Determine the [X, Y] coordinate at the center of the cell enclosing the given text.  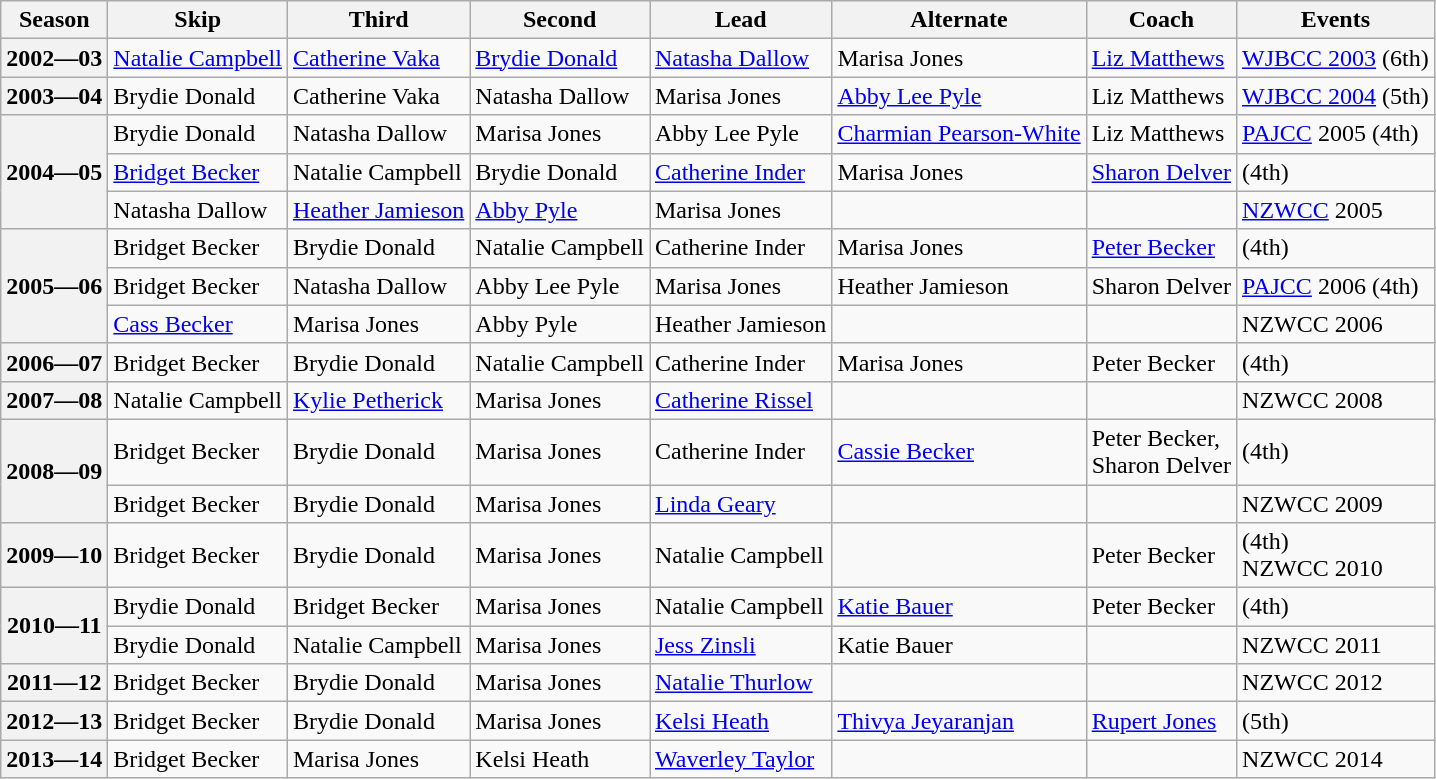
Kylie Petherick [378, 400]
Events [1336, 20]
PAJCC 2006 (4th) [1336, 286]
Thivya Jeyaranjan [959, 721]
2008—09 [54, 470]
Cassie Becker [959, 452]
2012—13 [54, 721]
2002—03 [54, 58]
Lead [741, 20]
NZWCC 2006 [1336, 324]
Jess Zinsli [741, 645]
WJBCC 2004 (5th) [1336, 96]
NZWCC 2012 [1336, 683]
Waverley Taylor [741, 759]
PAJCC 2005 (4th) [1336, 134]
Linda Geary [741, 503]
Charmian Pearson-White [959, 134]
Alternate [959, 20]
2007—08 [54, 400]
Second [560, 20]
2004—05 [54, 172]
Skip [198, 20]
Third [378, 20]
Peter Becker,Sharon Delver [1161, 452]
Rupert Jones [1161, 721]
WJBCC 2003 (6th) [1336, 58]
NZWCC 2014 [1336, 759]
2003—04 [54, 96]
Season [54, 20]
NZWCC 2008 [1336, 400]
(5th) [1336, 721]
Natalie Thurlow [741, 683]
Catherine Rissel [741, 400]
2011—12 [54, 683]
2006—07 [54, 362]
Cass Becker [198, 324]
NZWCC 2011 [1336, 645]
2013—14 [54, 759]
(4th)NZWCC 2010 [1336, 556]
Coach [1161, 20]
2005—06 [54, 286]
NZWCC 2005 [1336, 210]
NZWCC 2009 [1336, 503]
2009—10 [54, 556]
2010—11 [54, 626]
